Extract the [X, Y] coordinate from the center of the cell holding the provided text.  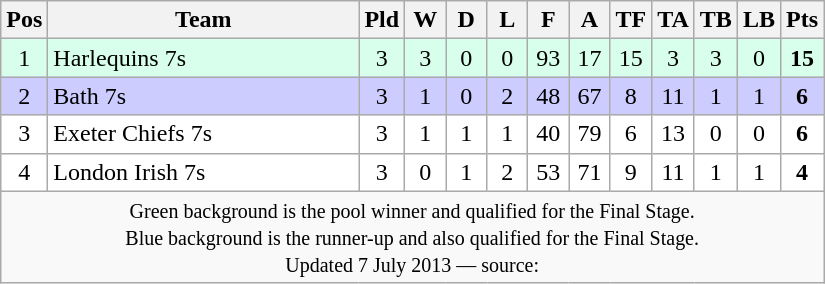
TF [631, 20]
TA [674, 20]
F [548, 20]
8 [631, 96]
13 [674, 134]
Pld [382, 20]
9 [631, 172]
40 [548, 134]
Pos [24, 20]
TB [716, 20]
Pts [802, 20]
London Irish 7s [204, 172]
48 [548, 96]
LB [758, 20]
W [426, 20]
53 [548, 172]
17 [590, 58]
93 [548, 58]
67 [590, 96]
79 [590, 134]
Harlequins 7s [204, 58]
L [508, 20]
Team [204, 20]
Bath 7s [204, 96]
A [590, 20]
71 [590, 172]
D [466, 20]
Exeter Chiefs 7s [204, 134]
